Return (X, Y) of the center of cell containing provided text 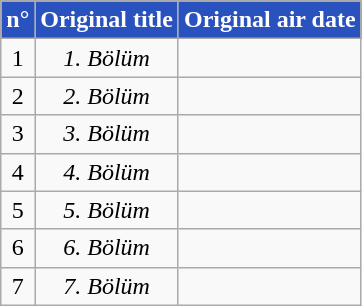
Original title (107, 20)
1. Bölüm (107, 58)
3 (18, 134)
2 (18, 96)
7. Bölüm (107, 286)
Original air date (270, 20)
6. Bölüm (107, 248)
4. Bölüm (107, 172)
2. Bölüm (107, 96)
4 (18, 172)
5 (18, 210)
n° (18, 20)
3. Bölüm (107, 134)
1 (18, 58)
5. Bölüm (107, 210)
7 (18, 286)
6 (18, 248)
